Locate the cell with the specified text and output its [X, Y] center coordinate. 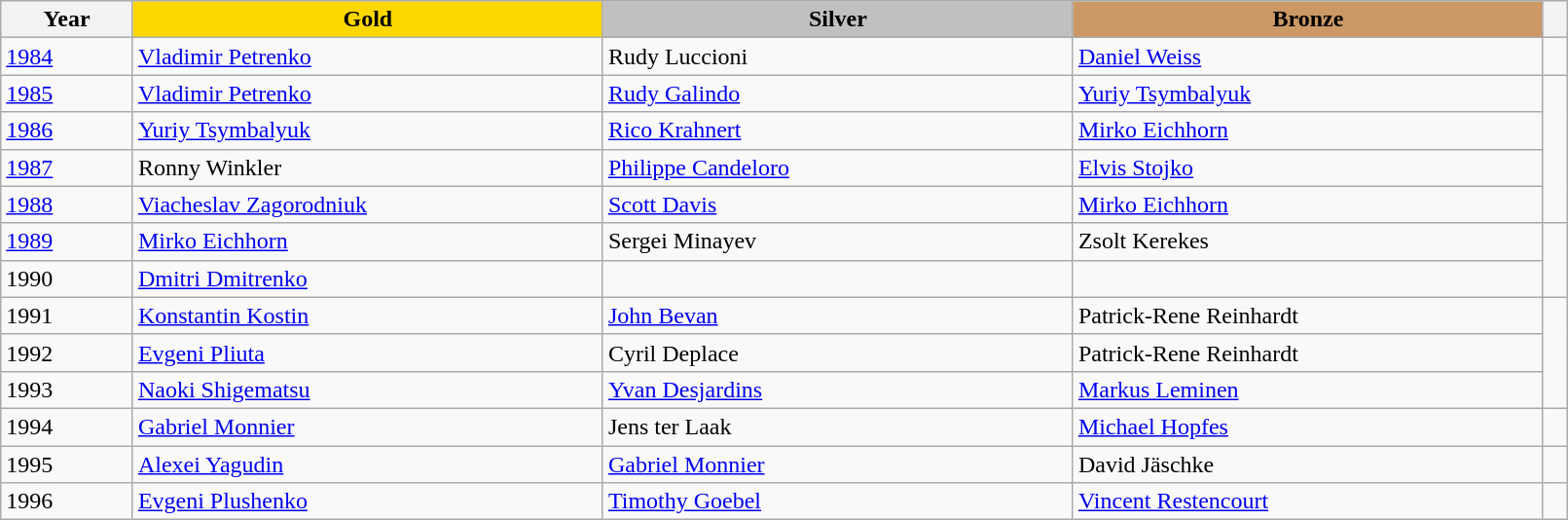
Cyril Deplace [837, 353]
Silver [837, 19]
Sergei Minayev [837, 241]
Daniel Weiss [1308, 56]
1991 [67, 316]
Dmitri Dmitrenko [368, 279]
Ronny Winkler [368, 167]
Markus Leminen [1308, 390]
Vincent Restencourt [1308, 501]
1986 [67, 130]
1996 [67, 501]
1992 [67, 353]
Michael Hopfes [1308, 427]
1988 [67, 204]
Zsolt Kerekes [1308, 241]
Rudy Galindo [837, 93]
Naoki Shigematsu [368, 390]
1985 [67, 93]
Alexei Yagudin [368, 464]
Evgeni Pliuta [368, 353]
Rudy Luccioni [837, 56]
1984 [67, 56]
1995 [67, 464]
1993 [67, 390]
Konstantin Kostin [368, 316]
Philippe Candeloro [837, 167]
Gold [368, 19]
1989 [67, 241]
Evgeni Plushenko [368, 501]
Yvan Desjardins [837, 390]
Viacheslav Zagorodniuk [368, 204]
Jens ter Laak [837, 427]
Rico Krahnert [837, 130]
Scott Davis [837, 204]
Year [67, 19]
1990 [67, 279]
David Jäschke [1308, 464]
John Bevan [837, 316]
1994 [67, 427]
Bronze [1308, 19]
Timothy Goebel [837, 501]
1987 [67, 167]
Elvis Stojko [1308, 167]
